Return the (X, Y) coordinate for the center point of the cell that contains the specified text.  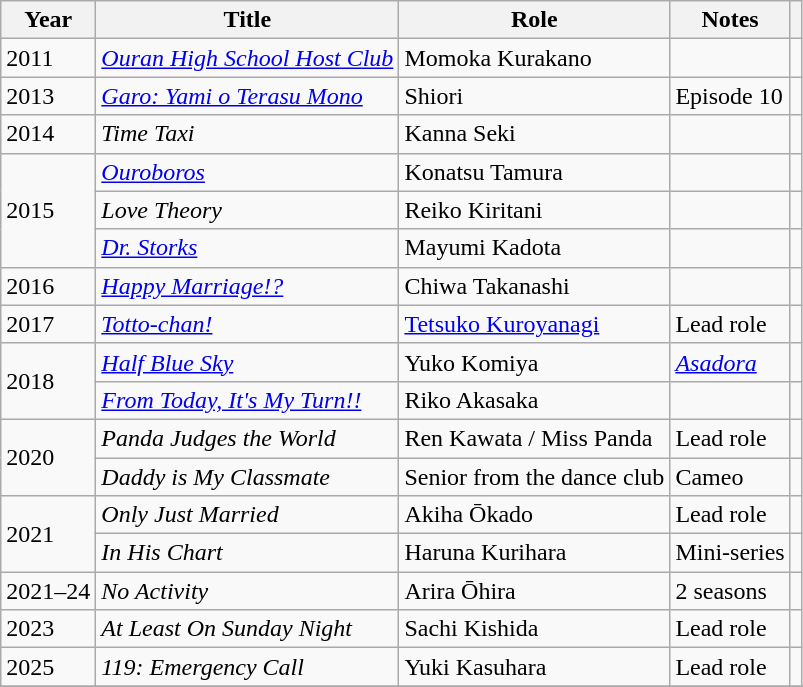
Garo: Yami o Terasu Mono (248, 96)
Chiwa Takanashi (534, 286)
No Activity (248, 591)
Dr. Storks (248, 248)
Only Just Married (248, 515)
Yuko Komiya (534, 362)
2016 (48, 286)
Notes (730, 20)
Totto-chan! (248, 324)
Ren Kawata / Miss Panda (534, 438)
Reiko Kiritani (534, 210)
2011 (48, 58)
2020 (48, 457)
2015 (48, 210)
Konatsu Tamura (534, 172)
Cameo (730, 477)
Panda Judges the World (248, 438)
At Least On Sunday Night (248, 629)
Akiha Ōkado (534, 515)
Ouran High School Host Club (248, 58)
Role (534, 20)
In His Chart (248, 553)
Shiori (534, 96)
Love Theory (248, 210)
Asadora (730, 362)
Mayumi Kadota (534, 248)
Yuki Kasuhara (534, 667)
Title (248, 20)
2021 (48, 534)
Half Blue Sky (248, 362)
2025 (48, 667)
From Today, It's My Turn!! (248, 400)
Momoka Kurakano (534, 58)
Kanna Seki (534, 134)
Riko Akasaka (534, 400)
2 seasons (730, 591)
Senior from the dance club (534, 477)
Sachi Kishida (534, 629)
Episode 10 (730, 96)
Haruna Kurihara (534, 553)
2017 (48, 324)
Daddy is My Classmate (248, 477)
Happy Marriage!? (248, 286)
Mini-series (730, 553)
2013 (48, 96)
2018 (48, 381)
Year (48, 20)
Ouroboros (248, 172)
Time Taxi (248, 134)
Arira Ōhira (534, 591)
2021–24 (48, 591)
Tetsuko Kuroyanagi (534, 324)
119: Emergency Call (248, 667)
2014 (48, 134)
2023 (48, 629)
